Output the [x, y] coordinate of the center of the cell containing the given text.  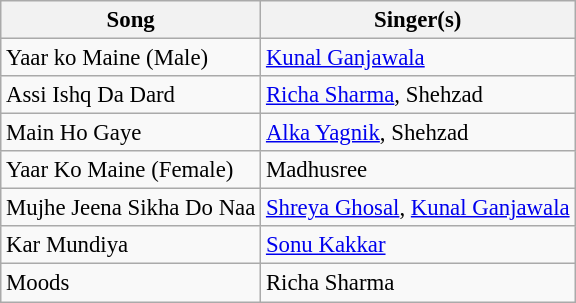
Singer(s) [418, 20]
Shreya Ghosal, Kunal Ganjawala [418, 208]
Madhusree [418, 170]
Yaar ko Maine (Male) [131, 58]
Alka Yagnik, Shehzad [418, 133]
Mujhe Jeena Sikha Do Naa [131, 208]
Kunal Ganjawala [418, 58]
Song [131, 20]
Moods [131, 283]
Yaar Ko Maine (Female) [131, 170]
Sonu Kakkar [418, 245]
Richa Sharma, Shehzad [418, 95]
Assi Ishq Da Dard [131, 95]
Richa Sharma [418, 283]
Kar Mundiya [131, 245]
Main Ho Gaye [131, 133]
